Return the (X, Y) coordinate for the center point of the cell that contains the specified text.  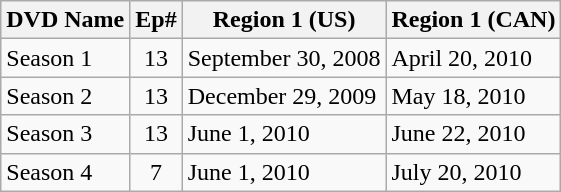
July 20, 2010 (474, 172)
DVD Name (66, 20)
Season 2 (66, 96)
December 29, 2009 (284, 96)
Region 1 (US) (284, 20)
Season 3 (66, 134)
June 22, 2010 (474, 134)
Season 4 (66, 172)
September 30, 2008 (284, 58)
Season 1 (66, 58)
Ep# (156, 20)
7 (156, 172)
May 18, 2010 (474, 96)
Region 1 (CAN) (474, 20)
April 20, 2010 (474, 58)
